Locate the cell with the specified text and output its [x, y] center coordinate. 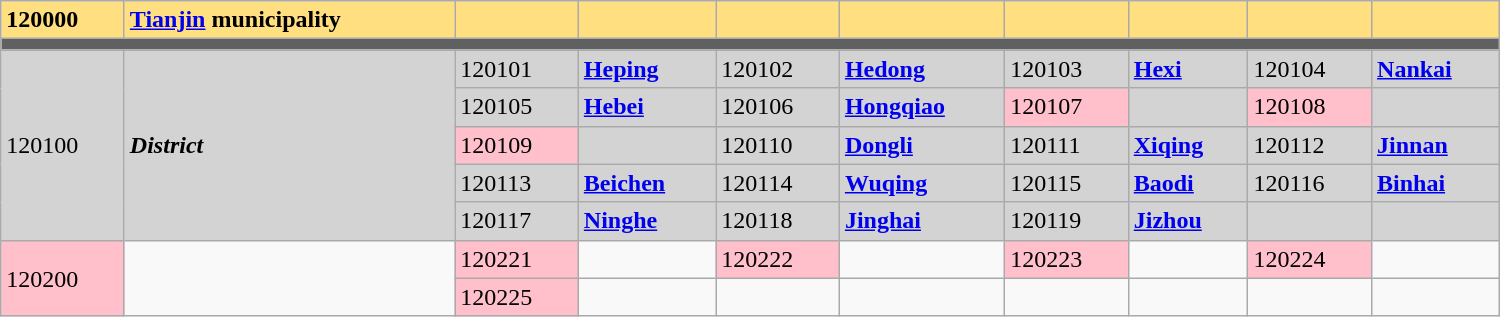
Nankai [1436, 69]
Ninghe [646, 221]
Tianjin municipality [289, 20]
120224 [1310, 259]
120110 [778, 145]
Hebei [646, 107]
Baodi [1188, 183]
120114 [778, 183]
Hongqiao [922, 107]
120223 [1067, 259]
Hexi [1188, 69]
120106 [778, 107]
120118 [778, 221]
Dongli [922, 145]
120221 [517, 259]
120116 [1310, 183]
120000 [63, 20]
Hedong [922, 69]
120222 [778, 259]
120107 [1067, 107]
120109 [517, 145]
120104 [1310, 69]
Jinghai [922, 221]
120112 [1310, 145]
120200 [63, 278]
120115 [1067, 183]
Binhai [1436, 183]
Wuqing [922, 183]
120101 [517, 69]
120113 [517, 183]
Heping [646, 69]
120103 [1067, 69]
Beichen [646, 183]
120117 [517, 221]
120100 [63, 145]
120111 [1067, 145]
120108 [1310, 107]
Jizhou [1188, 221]
Jinnan [1436, 145]
120119 [1067, 221]
District [289, 145]
Xiqing [1188, 145]
120225 [517, 297]
120105 [517, 107]
120102 [778, 69]
